Determine the (x, y) coordinate at the center of the cell enclosing the given text.  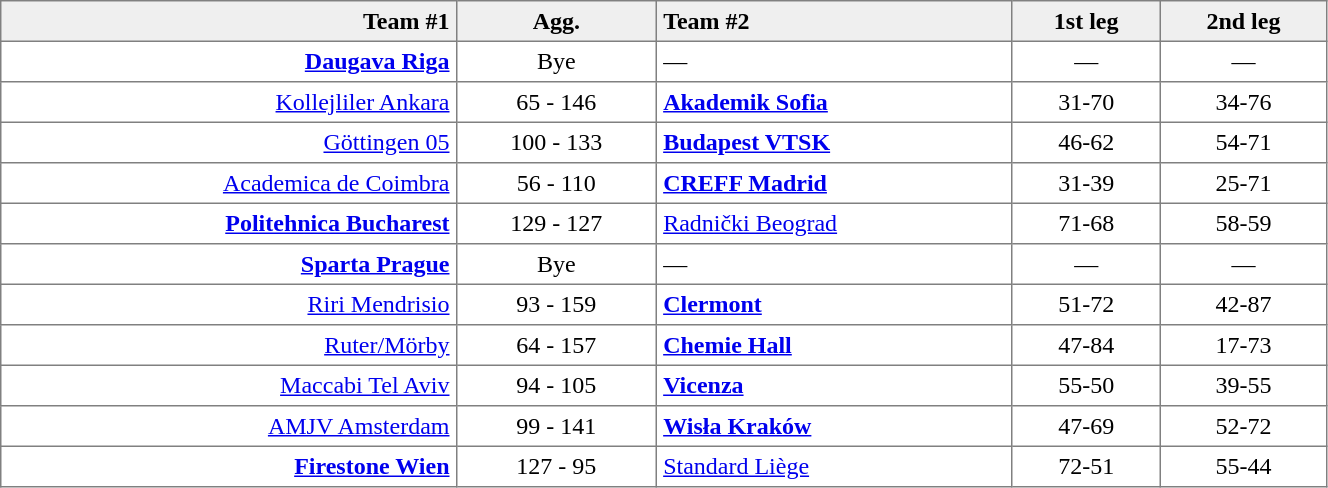
Firestone Wien (228, 466)
94 - 105 (556, 385)
Wisła Kraków (834, 426)
Chemie Hall (834, 345)
129 - 127 (556, 223)
47-84 (1086, 345)
Maccabi Tel Aviv (228, 385)
58-59 (1243, 223)
55-50 (1086, 385)
99 - 141 (556, 426)
Standard Liège (834, 466)
Akademik Sofia (834, 102)
Göttingen 05 (228, 142)
93 - 159 (556, 304)
46-62 (1086, 142)
52-72 (1243, 426)
34-76 (1243, 102)
Academica de Coimbra (228, 183)
17-73 (1243, 345)
Ruter/Mörby (228, 345)
Radnički Beograd (834, 223)
31-39 (1086, 183)
72-51 (1086, 466)
47-69 (1086, 426)
31-70 (1086, 102)
42-87 (1243, 304)
51-72 (1086, 304)
Budapest VTSK (834, 142)
55-44 (1243, 466)
39-55 (1243, 385)
64 - 157 (556, 345)
Team #1 (228, 21)
54-71 (1243, 142)
CREFF Madrid (834, 183)
1st leg (1086, 21)
65 - 146 (556, 102)
Politehnica Bucharest (228, 223)
AMJV Amsterdam (228, 426)
127 - 95 (556, 466)
Team #2 (834, 21)
100 - 133 (556, 142)
Vicenza (834, 385)
Riri Mendrisio (228, 304)
71-68 (1086, 223)
56 - 110 (556, 183)
Agg. (556, 21)
Daugava Riga (228, 61)
25-71 (1243, 183)
Kollejliler Ankara (228, 102)
2nd leg (1243, 21)
Sparta Prague (228, 264)
Clermont (834, 304)
